From the cell containing the given text, extract its center point as [x, y] coordinate. 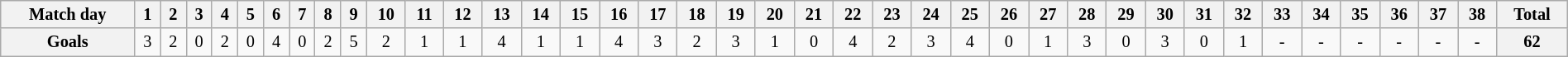
21 [814, 14]
15 [579, 14]
34 [1322, 14]
17 [658, 14]
22 [853, 14]
Total [1532, 14]
11 [423, 14]
19 [736, 14]
7 [303, 14]
36 [1399, 14]
6 [276, 14]
33 [1282, 14]
Goals [68, 42]
25 [969, 14]
31 [1204, 14]
30 [1164, 14]
26 [1009, 14]
10 [385, 14]
16 [619, 14]
12 [463, 14]
18 [696, 14]
35 [1360, 14]
37 [1437, 14]
38 [1477, 14]
9 [354, 14]
24 [931, 14]
14 [541, 14]
32 [1242, 14]
Match day [68, 14]
23 [892, 14]
62 [1532, 42]
29 [1126, 14]
20 [774, 14]
13 [501, 14]
8 [327, 14]
28 [1087, 14]
27 [1049, 14]
